Scan for the cell matching the given text and deliver its (x, y) coordinate at center. 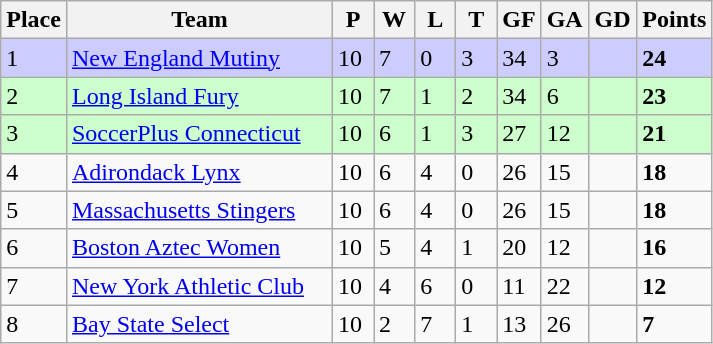
New England Mutiny (199, 58)
GD (612, 20)
W (394, 20)
21 (674, 134)
New York Athletic Club (199, 286)
24 (674, 58)
23 (674, 96)
27 (519, 134)
13 (519, 324)
SoccerPlus Connecticut (199, 134)
Place (34, 20)
T (476, 20)
Team (199, 20)
Massachusetts Stingers (199, 210)
Long Island Fury (199, 96)
8 (34, 324)
16 (674, 248)
P (354, 20)
GA (564, 20)
GF (519, 20)
Points (674, 20)
L (436, 20)
22 (564, 286)
Bay State Select (199, 324)
11 (519, 286)
20 (519, 248)
Boston Aztec Women (199, 248)
Adirondack Lynx (199, 172)
